Search for the cell housing the specified text and yield its (X, Y) center coordinate. 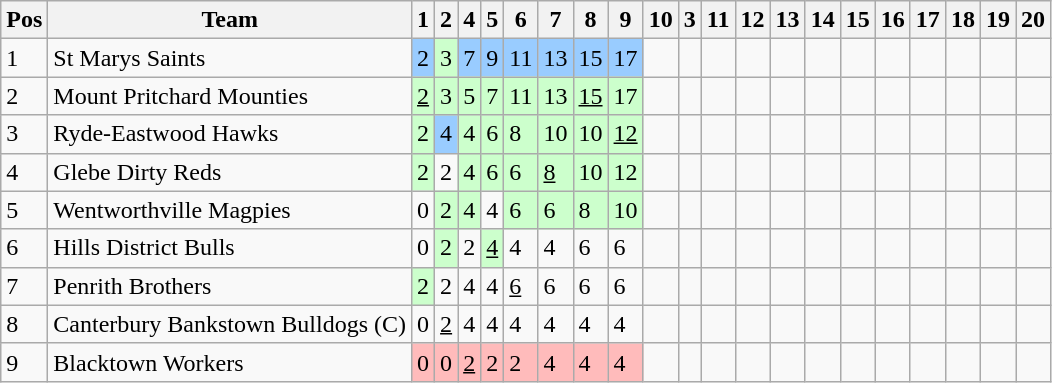
20 (1034, 20)
Pos (24, 20)
Penrith Brothers (230, 286)
Wentworthville Magpies (230, 210)
19 (998, 20)
Blacktown Workers (230, 362)
St Marys Saints (230, 58)
Ryde-Eastwood Hawks (230, 134)
Hills District Bulls (230, 248)
18 (962, 20)
Mount Pritchard Mounties (230, 96)
14 (822, 20)
16 (892, 20)
Glebe Dirty Reds (230, 172)
Canterbury Bankstown Bulldogs (C) (230, 324)
Team (230, 20)
